Output the (X, Y) coordinate of the center of the cell containing the given text.  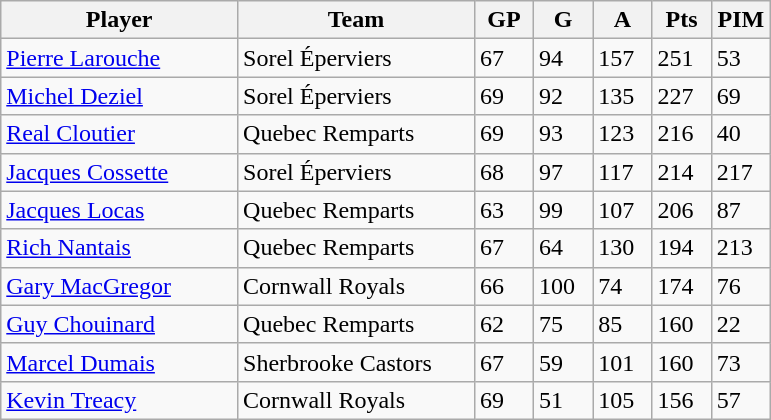
217 (740, 172)
130 (622, 248)
Kevin Treacy (120, 400)
100 (564, 286)
Gary MacGregor (120, 286)
99 (564, 210)
227 (682, 96)
123 (622, 134)
105 (622, 400)
75 (564, 324)
Pierre Larouche (120, 58)
64 (564, 248)
A (622, 20)
87 (740, 210)
22 (740, 324)
135 (622, 96)
97 (564, 172)
156 (682, 400)
PIM (740, 20)
Jacques Cossette (120, 172)
Jacques Locas (120, 210)
G (564, 20)
Marcel Dumais (120, 362)
Guy Chouinard (120, 324)
101 (622, 362)
Pts (682, 20)
117 (622, 172)
93 (564, 134)
40 (740, 134)
107 (622, 210)
Sherbrooke Castors (356, 362)
206 (682, 210)
62 (504, 324)
157 (622, 58)
Team (356, 20)
76 (740, 286)
92 (564, 96)
74 (622, 286)
194 (682, 248)
251 (682, 58)
59 (564, 362)
85 (622, 324)
94 (564, 58)
57 (740, 400)
Player (120, 20)
73 (740, 362)
66 (504, 286)
216 (682, 134)
214 (682, 172)
51 (564, 400)
174 (682, 286)
213 (740, 248)
63 (504, 210)
GP (504, 20)
Real Cloutier (120, 134)
Rich Nantais (120, 248)
53 (740, 58)
Michel Deziel (120, 96)
68 (504, 172)
